Capture the cell that displays the provided text and extract its [X, Y] central coordinate. 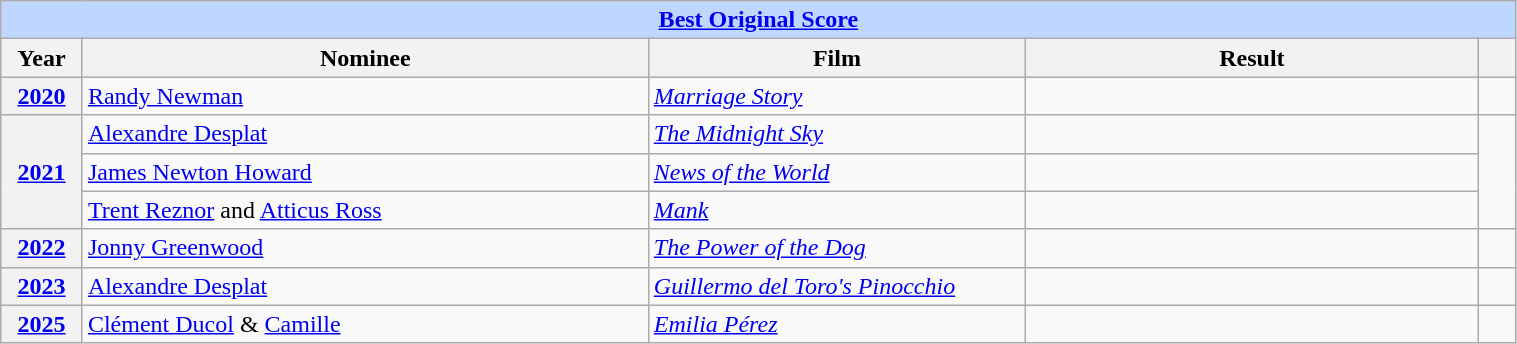
Guillermo del Toro's Pinocchio [836, 286]
Year [42, 58]
Film [836, 58]
Clément Ducol & Camille [365, 324]
Mank [836, 210]
2023 [42, 286]
Emilia Pérez [836, 324]
James Newton Howard [365, 172]
2020 [42, 96]
Result [1252, 58]
The Midnight Sky [836, 134]
Trent Reznor and Atticus Ross [365, 210]
Nominee [365, 58]
Jonny Greenwood [365, 248]
Best Original Score [758, 20]
News of the World [836, 172]
The Power of the Dog [836, 248]
2025 [42, 324]
Marriage Story [836, 96]
Randy Newman [365, 96]
2022 [42, 248]
2021 [42, 172]
